Return the [X, Y] coordinate for the center point of the cell that contains the specified text.  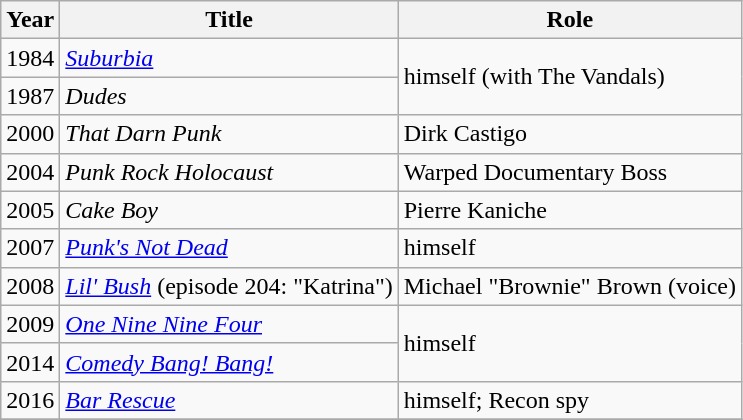
2007 [30, 248]
2000 [30, 134]
2014 [30, 362]
Bar Rescue [229, 400]
That Darn Punk [229, 134]
Lil' Bush (episode 204: "Katrina") [229, 286]
2016 [30, 400]
Year [30, 20]
Michael "Brownie" Brown (voice) [570, 286]
Punk's Not Dead [229, 248]
himself; Recon spy [570, 400]
2009 [30, 324]
Dudes [229, 96]
Pierre Kaniche [570, 210]
himself (with The Vandals) [570, 77]
Role [570, 20]
Suburbia [229, 58]
One Nine Nine Four [229, 324]
2008 [30, 286]
Punk Rock Holocaust [229, 172]
1987 [30, 96]
1984 [30, 58]
Dirk Castigo [570, 134]
Cake Boy [229, 210]
Warped Documentary Boss [570, 172]
2004 [30, 172]
2005 [30, 210]
Comedy Bang! Bang! [229, 362]
Title [229, 20]
